From the cell containing the given text, extract its center point as (X, Y) coordinate. 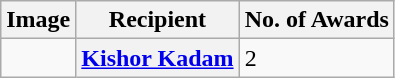
Kishor Kadam (158, 58)
Image (38, 20)
Recipient (158, 20)
2 (316, 58)
No. of Awards (316, 20)
